Find where the given text appears and provide that cell's center as [x, y] coordinate. 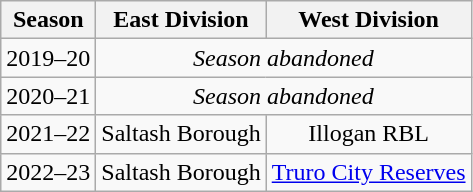
West Division [368, 20]
Illogan RBL [368, 134]
2020–21 [48, 96]
2021–22 [48, 134]
2019–20 [48, 58]
East Division [181, 20]
Season [48, 20]
Truro City Reserves [368, 172]
2022–23 [48, 172]
